From the cell containing the given text, extract its center point as [x, y] coordinate. 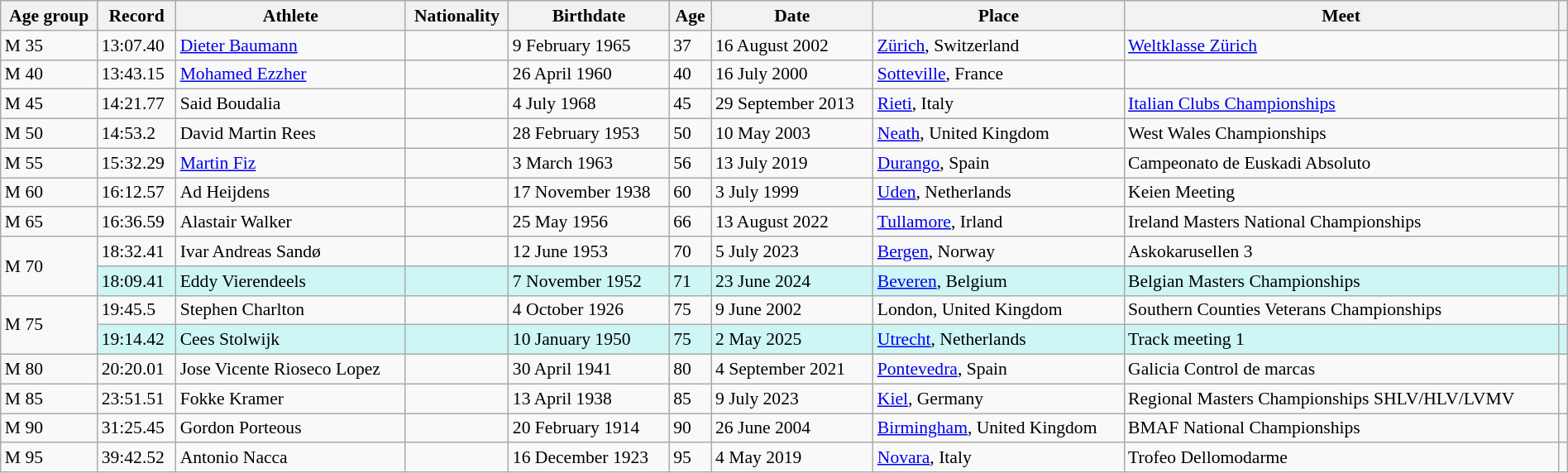
29 September 2013 [792, 104]
Durango, Spain [999, 163]
Beveren, Belgium [999, 281]
25 May 1956 [589, 222]
71 [690, 281]
Birthdate [589, 16]
3 July 1999 [792, 193]
Cees Stolwijk [291, 340]
Record [137, 16]
M 60 [50, 193]
16:12.57 [137, 193]
14:21.77 [137, 104]
Utrecht, Netherlands [999, 340]
Track meeting 1 [1341, 340]
M 45 [50, 104]
10 January 1950 [589, 340]
26 April 1960 [589, 74]
14:53.2 [137, 134]
Belgian Masters Championships [1341, 281]
Jose Vicente Rioseco Lopez [291, 370]
Sotteville, France [999, 74]
Askokarusellen 3 [1341, 251]
5 July 2023 [792, 251]
Gordon Porteous [291, 428]
M 35 [50, 45]
85 [690, 399]
56 [690, 163]
40 [690, 74]
Place [999, 16]
60 [690, 193]
9 July 2023 [792, 399]
7 November 1952 [589, 281]
37 [690, 45]
50 [690, 134]
4 October 1926 [589, 310]
M 85 [50, 399]
Campeonato de Euskadi Absoluto [1341, 163]
23 June 2024 [792, 281]
Birmingham, United Kingdom [999, 428]
23:51.51 [137, 399]
16 July 2000 [792, 74]
M 65 [50, 222]
Rieti, Italy [999, 104]
Said Boudalia [291, 104]
20:20.01 [137, 370]
Weltklasse Zürich [1341, 45]
20 February 1914 [589, 428]
Trofeo Dellomodarme [1341, 458]
16 August 2002 [792, 45]
Galicia Control de marcas [1341, 370]
26 June 2004 [792, 428]
Eddy Vierendeels [291, 281]
Age [690, 16]
Meet [1341, 16]
80 [690, 370]
2 May 2025 [792, 340]
Tullamore, Irland [999, 222]
Pontevedra, Spain [999, 370]
4 July 1968 [589, 104]
9 June 2002 [792, 310]
Stephen Charlton [291, 310]
Uden, Netherlands [999, 193]
Fokke Kramer [291, 399]
Ireland Masters National Championships [1341, 222]
Mohamed Ezzher [291, 74]
4 May 2019 [792, 458]
18:09.41 [137, 281]
13 August 2022 [792, 222]
M 80 [50, 370]
12 June 1953 [589, 251]
66 [690, 222]
13:43.15 [137, 74]
16 December 1923 [589, 458]
M 50 [50, 134]
17 November 1938 [589, 193]
13 April 1938 [589, 399]
39:42.52 [137, 458]
28 February 1953 [589, 134]
Nationality [457, 16]
Neath, United Kingdom [999, 134]
Novara, Italy [999, 458]
18:32.41 [137, 251]
45 [690, 104]
West Wales Championships [1341, 134]
M 90 [50, 428]
9 February 1965 [589, 45]
16:36.59 [137, 222]
Martin Fiz [291, 163]
Date [792, 16]
Regional Masters Championships SHLV/HLV/LVMV [1341, 399]
Italian Clubs Championships [1341, 104]
13 July 2019 [792, 163]
19:45.5 [137, 310]
90 [690, 428]
10 May 2003 [792, 134]
30 April 1941 [589, 370]
3 March 1963 [589, 163]
Keien Meeting [1341, 193]
David Martin Rees [291, 134]
70 [690, 251]
Alastair Walker [291, 222]
M 95 [50, 458]
13:07.40 [137, 45]
19:14.42 [137, 340]
M 70 [50, 266]
London, United Kingdom [999, 310]
Ivar Andreas Sandø [291, 251]
31:25.45 [137, 428]
Bergen, Norway [999, 251]
M 75 [50, 324]
95 [690, 458]
M 55 [50, 163]
Zürich, Switzerland [999, 45]
Kiel, Germany [999, 399]
BMAF National Championships [1341, 428]
Ad Heijdens [291, 193]
Antonio Nacca [291, 458]
4 September 2021 [792, 370]
Dieter Baumann [291, 45]
M 40 [50, 74]
Southern Counties Veterans Championships [1341, 310]
15:32.29 [137, 163]
Age group [50, 16]
Athlete [291, 16]
